Return the (x, y) coordinate for the center point of the cell that contains the specified text.  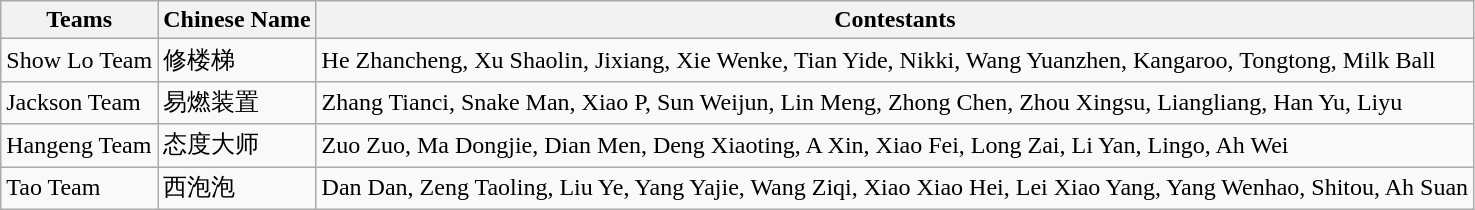
修楼梯 (237, 60)
Show Lo Team (80, 60)
He Zhancheng, Xu Shaolin, Jixiang, Xie Wenke, Tian Yide, Nikki, Wang Yuanzhen, Kangaroo, Tongtong, Milk Ball (894, 60)
Zuo Zuo, Ma Dongjie, Dian Men, Deng Xiaoting, A Xin, Xiao Fei, Long Zai, Li Yan, Lingo, Ah Wei (894, 146)
西泡泡 (237, 188)
Contestants (894, 20)
Zhang Tianci, Snake Man, Xiao P, Sun Weijun, Lin Meng, Zhong Chen, Zhou Xingsu, Liangliang, Han Yu, Liyu (894, 102)
态度大师 (237, 146)
Tao Team (80, 188)
Dan Dan, Zeng Taoling, Liu Ye, Yang Yajie, Wang Ziqi, Xiao Xiao Hei, Lei Xiao Yang, Yang Wenhao, Shitou, Ah Suan (894, 188)
Chinese Name (237, 20)
Hangeng Team (80, 146)
易燃装置 (237, 102)
Jackson Team (80, 102)
Teams (80, 20)
